Detect which cell encompasses the target text, then output its [X, Y] center coordinate. 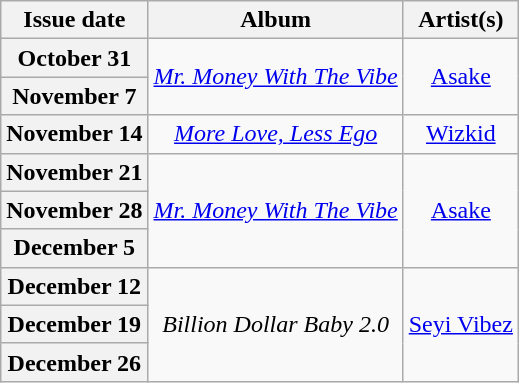
November 28 [74, 210]
Wizkid [460, 134]
Billion Dollar Baby 2.0 [276, 324]
More Love, Less Ego [276, 134]
Artist(s) [460, 20]
December 5 [74, 248]
Issue date [74, 20]
Seyi Vibez [460, 324]
December 12 [74, 286]
November 21 [74, 172]
November 14 [74, 134]
October 31 [74, 58]
December 19 [74, 324]
Album [276, 20]
December 26 [74, 362]
November 7 [74, 96]
